From the cell containing the given text, extract its center point as [x, y] coordinate. 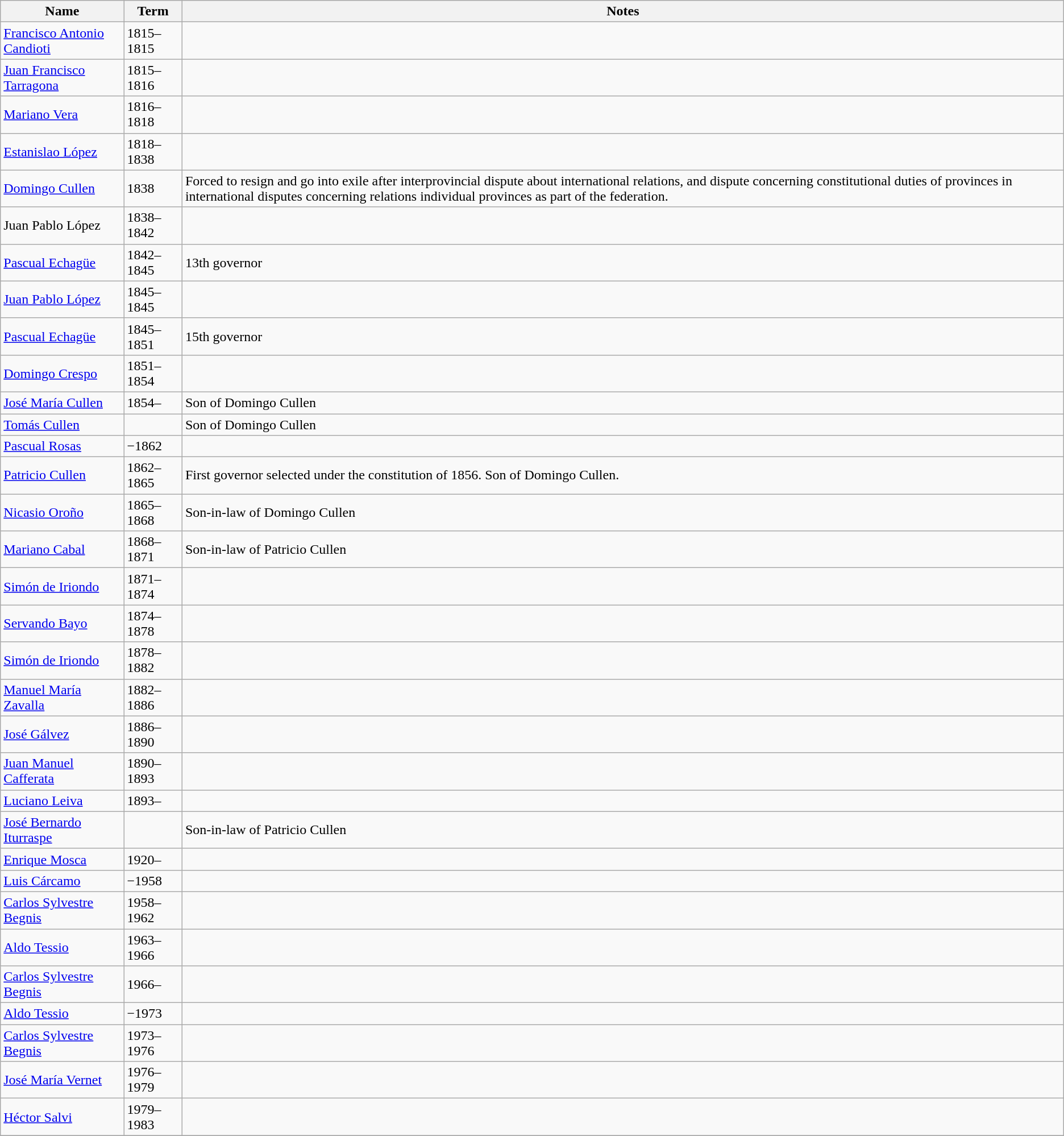
1871–1874 [153, 587]
−1973 [153, 1014]
Notes [623, 11]
Enrique Mosca [63, 859]
Term [153, 11]
Mariano Vera [63, 115]
Name [63, 11]
1842–1845 [153, 263]
1963–1966 [153, 947]
1816–1818 [153, 115]
1818–1838 [153, 151]
José María Vernet [63, 1080]
1886–1890 [153, 735]
Tomás Cullen [63, 425]
1973–1976 [153, 1043]
Luciano Leiva [63, 801]
1838–1842 [153, 225]
13th governor [623, 263]
1976–1979 [153, 1080]
Patricio Cullen [63, 475]
Son-in-law of Domingo Cullen [623, 513]
1845–1845 [153, 299]
1874–1878 [153, 623]
José Gálvez [63, 735]
Pascual Rosas [63, 446]
−1862 [153, 446]
Domingo Cullen [63, 189]
1851–1854 [153, 373]
Nicasio Oroño [63, 513]
Estanislao López [63, 151]
Domingo Crespo [63, 373]
Mariano Cabal [63, 549]
1845–1851 [153, 337]
First governor selected under the constitution of 1856. Son of Domingo Cullen. [623, 475]
1893– [153, 801]
1966– [153, 985]
José Bernardo Iturraspe [63, 830]
15th governor [623, 337]
José María Cullen [63, 403]
1878–1882 [153, 661]
Héctor Salvi [63, 1117]
1890–1893 [153, 771]
1958–1962 [153, 910]
1862–1865 [153, 475]
1865–1868 [153, 513]
1868–1871 [153, 549]
1979–1983 [153, 1117]
−1958 [153, 881]
Luis Cárcamo [63, 881]
1920– [153, 859]
Juan Manuel Cafferata [63, 771]
1815–1815 [153, 41]
Manuel María Zavalla [63, 697]
Juan Francisco Tarragona [63, 77]
1882–1886 [153, 697]
Francisco Antonio Candioti [63, 41]
1838 [153, 189]
Servando Bayo [63, 623]
1815–1816 [153, 77]
1854– [153, 403]
